Pinpoint the cell where the given text exists, returning its (X, Y) midpoint coordinate. 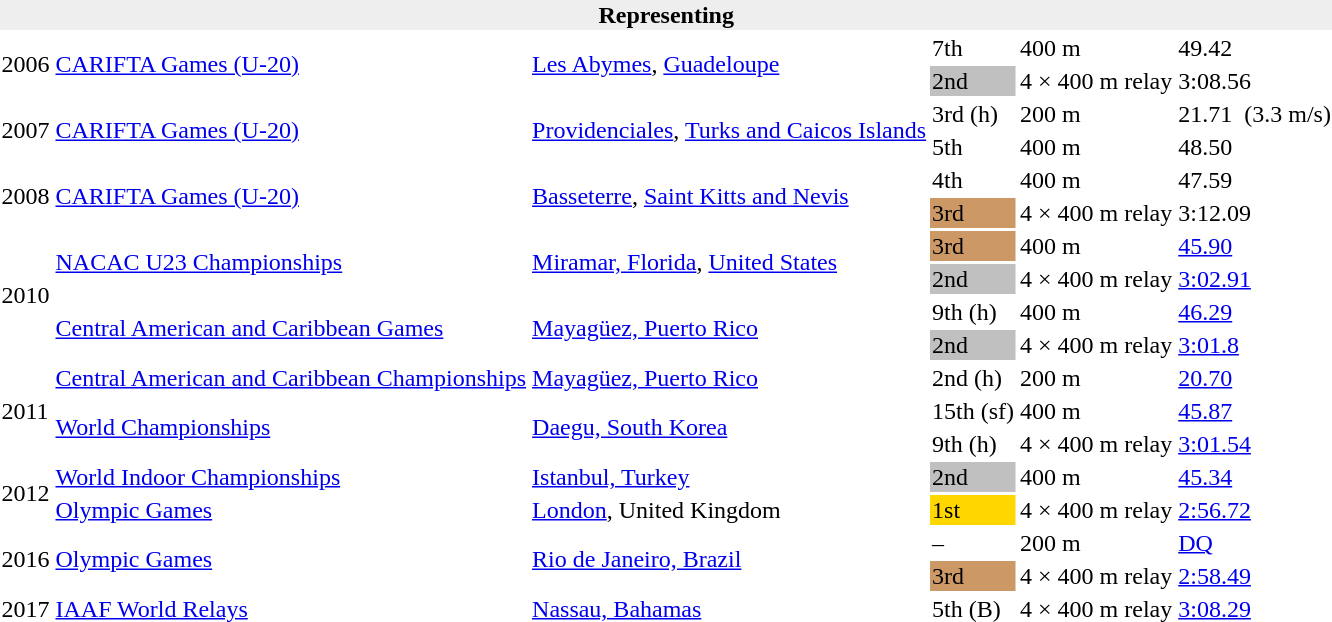
2010 (26, 296)
2008 (26, 196)
2nd (h) (974, 378)
2006 (26, 64)
3rd (h) (974, 114)
2012 (26, 494)
4th (974, 180)
Central American and Caribbean Games (291, 328)
2016 (26, 560)
Providenciales, Turks and Caicos Islands (730, 130)
Istanbul, Turkey (730, 477)
Rio de Janeiro, Brazil (730, 560)
2007 (26, 130)
7th (974, 48)
London, United Kingdom (730, 510)
Representing (666, 15)
2011 (26, 411)
NACAC U23 Championships (291, 262)
5th (974, 147)
Daegu, South Korea (730, 428)
15th (sf) (974, 411)
1st (974, 510)
Basseterre, Saint Kitts and Nevis (730, 196)
World Indoor Championships (291, 477)
World Championships (291, 428)
Miramar, Florida, United States (730, 262)
Les Abymes, Guadeloupe (730, 64)
– (974, 543)
Central American and Caribbean Championships (291, 378)
